Pinpoint the cell where the given text exists, returning its [x, y] midpoint coordinate. 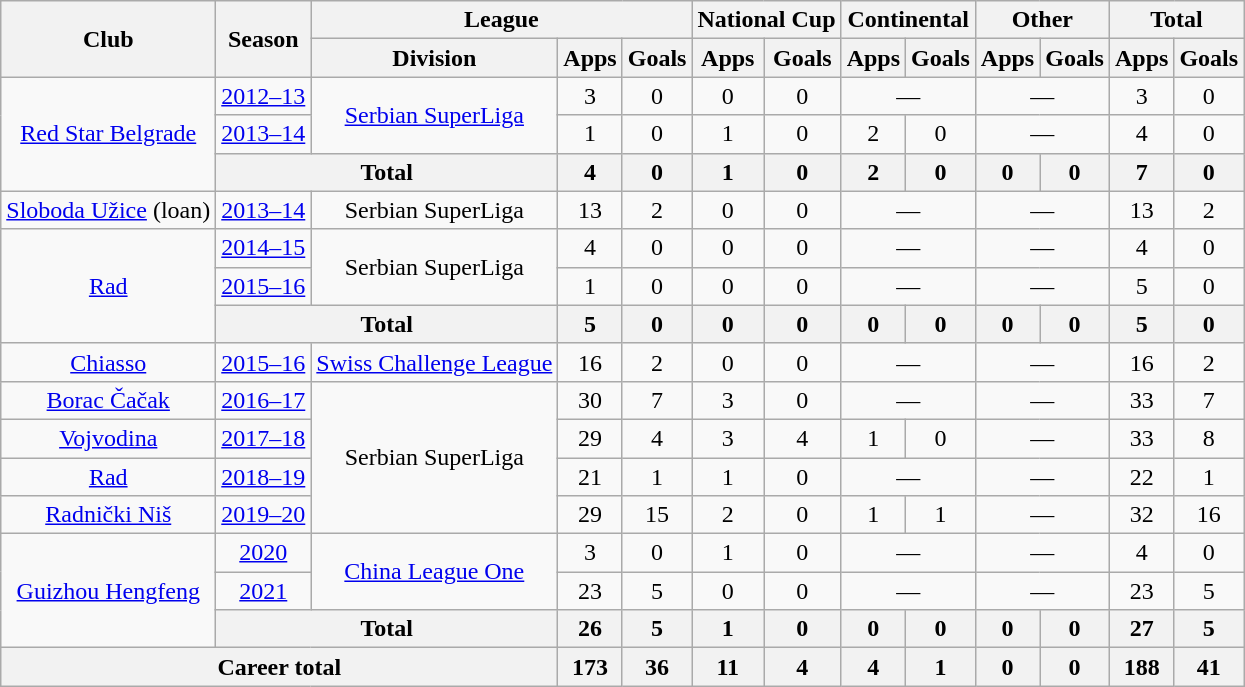
2012–13 [264, 96]
8 [1209, 438]
Other [1042, 20]
Vojvodina [108, 438]
Borac Čačak [108, 400]
National Cup [766, 20]
Chiasso [108, 362]
2017–18 [264, 438]
2021 [264, 591]
Radnički Niš [108, 515]
173 [590, 667]
Club [108, 39]
32 [1141, 515]
27 [1141, 629]
15 [657, 515]
Division [434, 58]
Sloboda Užice (loan) [108, 210]
Career total [280, 667]
Swiss Challenge League [434, 362]
188 [1141, 667]
22 [1141, 477]
Guizhou Hengfeng [108, 591]
China League One [434, 572]
21 [590, 477]
League [502, 20]
2014–15 [264, 248]
2020 [264, 553]
2016–17 [264, 400]
Continental [908, 20]
2018–19 [264, 477]
11 [728, 667]
41 [1209, 667]
26 [590, 629]
Season [264, 39]
30 [590, 400]
36 [657, 667]
2019–20 [264, 515]
Red Star Belgrade [108, 134]
